For the text-containing cell, return its midpoint in [X, Y] coordinate format. 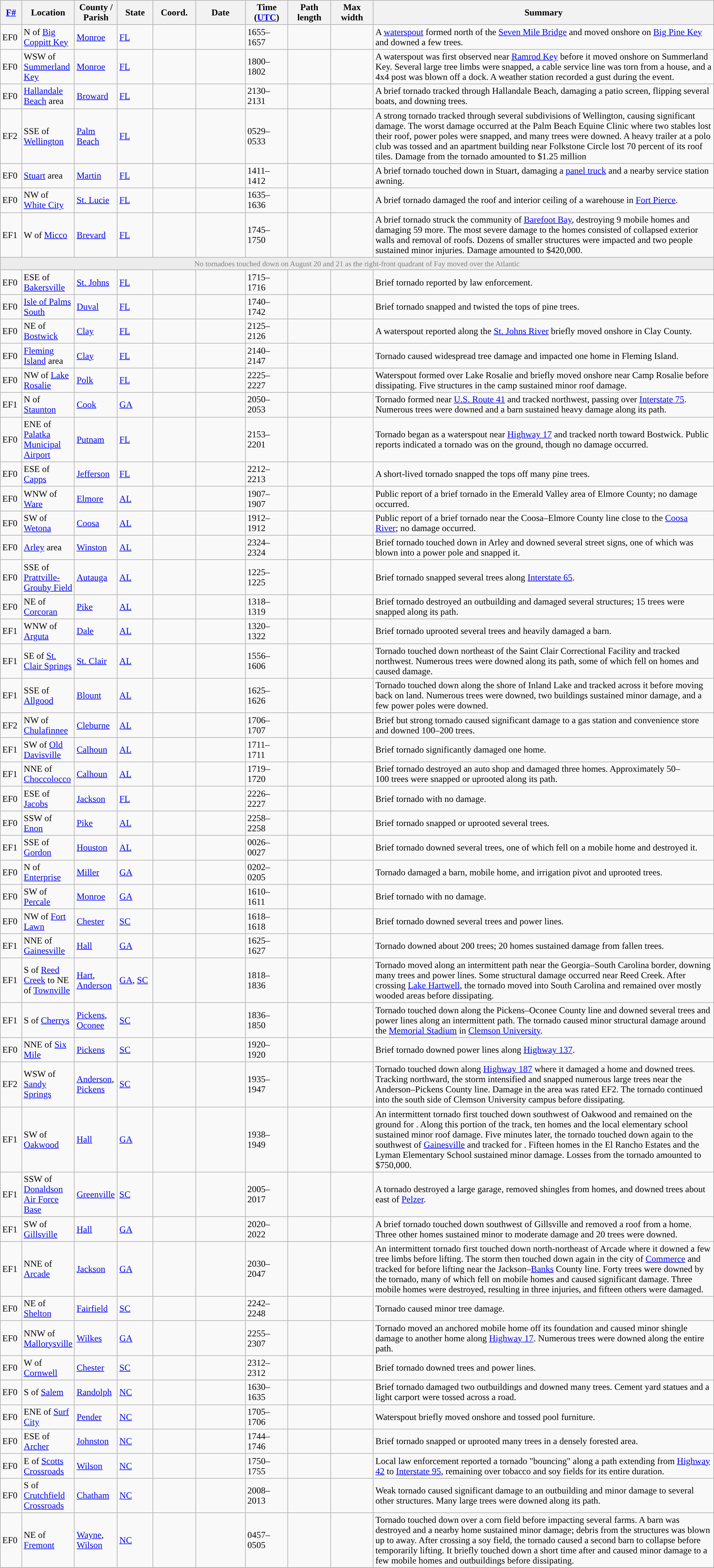
N of Enterprise [48, 872]
Wayne, Wilson [96, 1540]
WSW of Sandy Springs [48, 1085]
S of Salem [48, 1392]
NNW of Mallorysville [48, 1338]
Waterspout briefly moved onshore and tossed pool furniture. [543, 1417]
2140–2147 [267, 356]
1625–1626 [267, 696]
Isle of Palms South [48, 307]
WSW of Summerland Key [48, 67]
Brief but strong tornado caused significant damage to a gas station and convenience store and downed 100–200 trees. [543, 725]
NNE of Six Mile [48, 1049]
Location [48, 13]
NE of Fremont [48, 1540]
Miller [96, 872]
NE of Bostwick [48, 331]
Stuart area [48, 176]
GA, SC [135, 980]
1818–1836 [267, 980]
Hallandale Beach area [48, 96]
Duval [96, 307]
SSW of Donaldson Air Force Base [48, 1195]
Blount [96, 696]
F# [11, 13]
0529–0533 [267, 136]
2212–2213 [267, 474]
Tornado downed about 200 trees; 20 homes sustained damage from fallen trees. [543, 945]
1719–1720 [267, 774]
A tornado destroyed a large garage, removed shingles from homes, and downed trees about east of Pelzer. [543, 1195]
Brief tornado snapped or uprooted several trees. [543, 823]
ESE of Jacobs [48, 799]
1625–1627 [267, 945]
Brief tornado touched down in Arley and downed several street signs, one of which was blown into a power pole and snapped it. [543, 548]
Max width [352, 13]
Tornado damaged a barn, mobile home, and irrigation pivot and uprooted trees. [543, 872]
SW of Gillsville [48, 1229]
1411–1412 [267, 176]
2008–2013 [267, 1495]
1711–1711 [267, 750]
2020–2022 [267, 1229]
SW of Wetona [48, 523]
Summary [543, 13]
Palm Beach [96, 136]
Brief tornado snapped several trees along Interstate 65. [543, 577]
Dale [96, 631]
S of Cherrys [48, 1020]
Martin [96, 176]
Brief tornado downed several trees, one of which fell on a mobile home and destroyed it. [543, 847]
0202–0205 [267, 872]
Wilkes [96, 1338]
Coord. [174, 13]
1630–1635 [267, 1392]
2258–2258 [267, 823]
Cook [96, 405]
2125–2126 [267, 331]
Winston [96, 548]
A waterspout formed north of the Seven Mile Bridge and moved onshore on Big Pine Key and downed a few trees. [543, 37]
WNW of Arguta [48, 631]
Autauga [96, 577]
2225–2227 [267, 380]
St. Lucie [96, 200]
0026–0027 [267, 847]
N of Big Coppitt Key [48, 37]
1935–1947 [267, 1085]
SE of St. Clair Springs [48, 661]
1556–1606 [267, 661]
W of Cornwell [48, 1368]
1320–1322 [267, 631]
1715–1716 [267, 282]
Putnam [96, 439]
2255–2307 [267, 1338]
WNW of Ware [48, 499]
County / Parish [96, 13]
Brief tornado downed several trees and power lines. [543, 921]
NW of Fort Lawn [48, 921]
S of Reed Creek to NE of Townville [48, 980]
Chatham [96, 1495]
NE of Corcoran [48, 606]
Brief tornado uprooted several trees and heavily damaged a barn. [543, 631]
No tornadoes touched down on August 20 and 21 as the right-front quadrant of Fay moved over the Atlantic [357, 264]
SSE of Wellington [48, 136]
Randolph [96, 1392]
Public report of a brief tornado near the Coosa–Elmore County line close to the Coosa River; no damage occurred. [543, 523]
Brief tornado snapped and twisted the tops of pine trees. [543, 307]
1920–1920 [267, 1049]
1225–1225 [267, 577]
Pickens [96, 1049]
Brief tornado destroyed an auto shop and damaged three homes. Approximately 50–100 trees were snapped or uprooted along its path. [543, 774]
SW of Old Davisville [48, 750]
Brief tornado significantly damaged one home. [543, 750]
1740–1742 [267, 307]
Brevard [96, 235]
N of Staunton [48, 405]
A waterspout reported along the St. Johns River briefly moved onshore in Clay County. [543, 331]
1706–1707 [267, 725]
1610–1611 [267, 896]
2030–2047 [267, 1269]
S of Crutchfield Crossroads [48, 1495]
1750–1755 [267, 1466]
Time (UTC) [267, 13]
Arley area [48, 548]
ENE of Surf City [48, 1417]
SW of Oakwood [48, 1140]
2242–2248 [267, 1308]
Elmore [96, 499]
1318–1319 [267, 606]
1745–1750 [267, 235]
SSW of Enon [48, 823]
Houston [96, 847]
A brief tornado damaged the roof and interior ceiling of a warehouse in Fort Pierce. [543, 200]
Brief tornado reported by law enforcement. [543, 282]
Anderson, Pickens [96, 1085]
Brief tornado downed trees and power lines. [543, 1368]
1744–1746 [267, 1441]
1635–1636 [267, 200]
SW of Percale [48, 896]
ESE of Archer [48, 1441]
Wilson [96, 1466]
1618–1618 [267, 921]
State [135, 13]
2226–2227 [267, 799]
Johnston [96, 1441]
Path length [310, 13]
Weak tornado caused significant damage to an outbuilding and minor damage to several other structures. Many large trees were downed along its path. [543, 1495]
Jefferson [96, 474]
1800–1802 [267, 67]
NNE of Gainesville [48, 945]
E of Scotts Crossroads [48, 1466]
ESE of Capps [48, 474]
Broward [96, 96]
Tornado caused widespread tree damage and impacted one home in Fleming Island. [543, 356]
1907–1907 [267, 499]
NNE of Choccolocco [48, 774]
W of Micco [48, 235]
2324–2324 [267, 548]
St. Clair [96, 661]
Pender [96, 1417]
Brief tornado destroyed an outbuilding and damaged several structures; 15 trees were snapped along its path. [543, 606]
NNE of Arcade [48, 1269]
0457–0505 [267, 1540]
2130–2131 [267, 96]
2005–2017 [267, 1195]
2312–2312 [267, 1368]
Fairfield [96, 1308]
A brief tornado touched down in Stuart, damaging a panel truck and a nearby service station awning. [543, 176]
1836–1850 [267, 1020]
1912–1912 [267, 523]
NW of Chulafinnee [48, 725]
A brief tornado tracked through Hallandale Beach, damaging a patio screen, flipping several boats, and downing trees. [543, 96]
1938–1949 [267, 1140]
Brief tornado damaged two outbuildings and downed many trees. Cement yard statues and a light carport were tossed across a road. [543, 1392]
St. Johns [96, 282]
SSE of Allgood [48, 696]
Brief tornado downed power lines along Highway 137. [543, 1049]
NW of Lake Rosalie [48, 380]
NW of White City [48, 200]
Public report of a brief tornado in the Emerald Valley area of Elmore County; no damage occurred. [543, 499]
2153–2201 [267, 439]
ENE of Palatka Municipal Airport [48, 439]
1705–1706 [267, 1417]
Pickens, Oconee [96, 1020]
NE of Shelton [48, 1308]
Cleburne [96, 725]
ESE of Bakersville [48, 282]
Tornado caused minor tree damage. [543, 1308]
SSE of Gordon [48, 847]
A short-lived tornado snapped the tops off many pine trees. [543, 474]
Hart, Anderson [96, 980]
Coosa [96, 523]
Date [220, 13]
Brief tornado snapped or uprooted many trees in a densely forested area. [543, 1441]
SSE of Prattville-Grouby Field [48, 577]
Greenville [96, 1195]
Polk [96, 380]
2050–2053 [267, 405]
Fleming Island area [48, 356]
1655–1657 [267, 37]
